For the text-containing cell, return its midpoint in (X, Y) coordinate format. 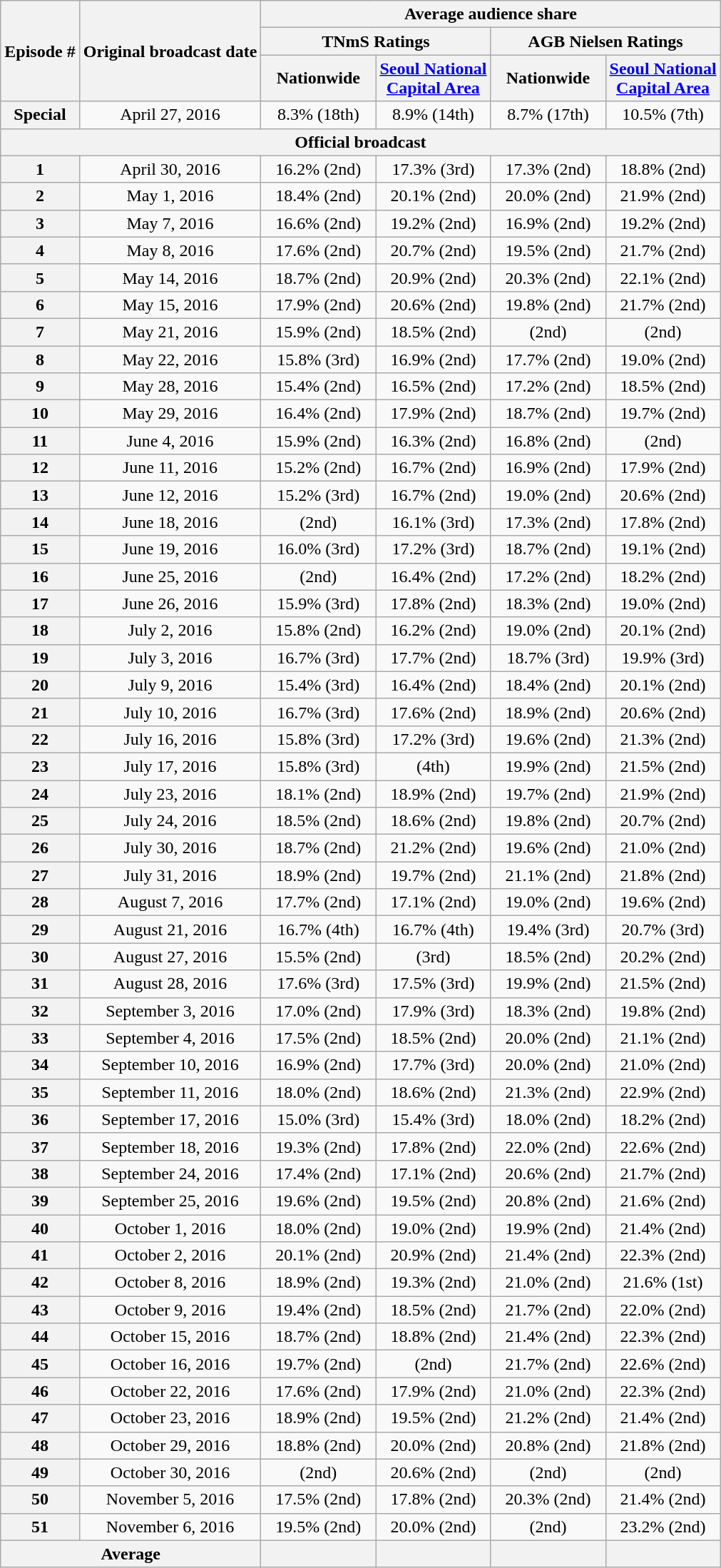
September 25, 2016 (170, 1201)
5 (40, 278)
17 (40, 604)
Original broadcast date (170, 51)
17.7% (3rd) (434, 1065)
2 (40, 196)
(3rd) (434, 957)
October 23, 2016 (170, 1418)
23.2% (2nd) (663, 1527)
13 (40, 495)
18 (40, 631)
8.3% (18th) (318, 115)
September 3, 2016 (170, 1011)
July 30, 2016 (170, 848)
15.9% (3rd) (318, 604)
May 29, 2016 (170, 414)
July 2, 2016 (170, 631)
August 7, 2016 (170, 902)
21.6% (1st) (663, 1283)
June 19, 2016 (170, 549)
May 14, 2016 (170, 278)
April 27, 2016 (170, 115)
TNmS Ratings (376, 41)
17.9% (3rd) (434, 1011)
July 3, 2016 (170, 658)
Average (131, 1554)
25 (40, 821)
15.0% (3rd) (318, 1119)
18.1% (2nd) (318, 794)
April 30, 2016 (170, 169)
September 11, 2016 (170, 1092)
October 9, 2016 (170, 1310)
27 (40, 875)
August 27, 2016 (170, 957)
7 (40, 332)
4 (40, 250)
October 2, 2016 (170, 1256)
46 (40, 1391)
June 26, 2016 (170, 604)
20.7% (3rd) (663, 930)
9 (40, 387)
September 10, 2016 (170, 1065)
May 28, 2016 (170, 387)
July 24, 2016 (170, 821)
October 22, 2016 (170, 1391)
31 (40, 984)
22 (40, 739)
6 (40, 305)
15.5% (2nd) (318, 957)
17.5% (3rd) (434, 984)
28 (40, 902)
15.8% (2nd) (318, 631)
July 23, 2016 (170, 794)
15.4% (2nd) (318, 387)
44 (40, 1337)
September 4, 2016 (170, 1038)
29 (40, 930)
May 15, 2016 (170, 305)
July 10, 2016 (170, 712)
45 (40, 1364)
19.4% (3rd) (548, 930)
19 (40, 658)
October 29, 2016 (170, 1445)
November 6, 2016 (170, 1527)
19.1% (2nd) (663, 549)
38 (40, 1174)
41 (40, 1256)
11 (40, 441)
16.3% (2nd) (434, 441)
June 4, 2016 (170, 441)
July 17, 2016 (170, 766)
June 11, 2016 (170, 468)
May 7, 2016 (170, 223)
35 (40, 1092)
AGB Nielsen Ratings (605, 41)
15.2% (2nd) (318, 468)
10.5% (7th) (663, 115)
8.9% (14th) (434, 115)
October 16, 2016 (170, 1364)
16.6% (2nd) (318, 223)
19.9% (3rd) (663, 658)
(4th) (434, 766)
Official broadcast (361, 142)
3 (40, 223)
51 (40, 1527)
November 5, 2016 (170, 1500)
26 (40, 848)
43 (40, 1310)
July 16, 2016 (170, 739)
42 (40, 1283)
May 8, 2016 (170, 250)
37 (40, 1146)
15 (40, 549)
May 22, 2016 (170, 359)
17.3% (3rd) (434, 169)
September 18, 2016 (170, 1146)
21 (40, 712)
Episode # (40, 51)
October 1, 2016 (170, 1228)
16.5% (2nd) (434, 387)
June 25, 2016 (170, 576)
June 18, 2016 (170, 522)
July 31, 2016 (170, 875)
23 (40, 766)
49 (40, 1472)
June 12, 2016 (170, 495)
8.7% (17th) (548, 115)
18.7% (3rd) (548, 658)
September 24, 2016 (170, 1174)
16.0% (3rd) (318, 549)
8 (40, 359)
15.2% (3rd) (318, 495)
22.9% (2nd) (663, 1092)
19.4% (2nd) (318, 1310)
16 (40, 576)
17.4% (2nd) (318, 1174)
July 9, 2016 (170, 685)
36 (40, 1119)
14 (40, 522)
32 (40, 1011)
24 (40, 794)
1 (40, 169)
10 (40, 414)
May 21, 2016 (170, 332)
October 15, 2016 (170, 1337)
30 (40, 957)
August 28, 2016 (170, 984)
48 (40, 1445)
20 (40, 685)
16.8% (2nd) (548, 441)
October 8, 2016 (170, 1283)
47 (40, 1418)
17.0% (2nd) (318, 1011)
22.1% (2nd) (663, 278)
17.6% (3rd) (318, 984)
16.1% (3rd) (434, 522)
34 (40, 1065)
50 (40, 1500)
May 1, 2016 (170, 196)
33 (40, 1038)
Special (40, 115)
40 (40, 1228)
12 (40, 468)
September 17, 2016 (170, 1119)
Average audience share (491, 14)
August 21, 2016 (170, 930)
October 30, 2016 (170, 1472)
39 (40, 1201)
20.2% (2nd) (663, 957)
21.6% (2nd) (663, 1201)
